Identify which cell holds the provided text, then report its (x, y) central coordinate. 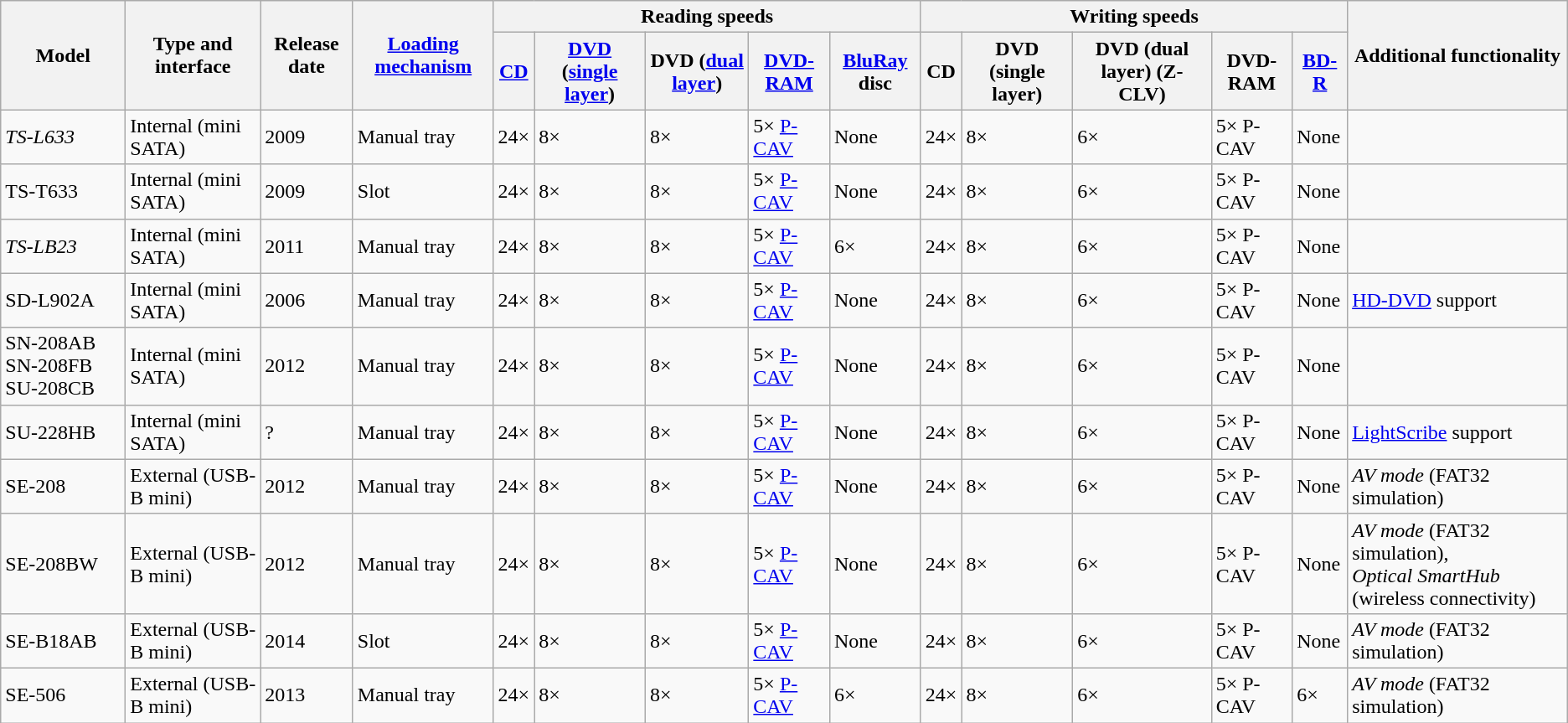
2011 (307, 246)
SU-228HB (64, 432)
LightScribe support (1457, 432)
AV mode (FAT32 simulation),Optical SmartHub (wireless connectivity) (1457, 563)
Model (64, 55)
Writing speeds (1134, 17)
Type and interface (193, 55)
SE-506 (64, 695)
Additional functionality (1457, 55)
SE-208 (64, 486)
? (307, 432)
SE-208BW (64, 563)
SD-L902A (64, 300)
Reading speeds (707, 17)
2006 (307, 300)
SN-208ABSN-208FB SU-208CB (64, 366)
DVD (dual layer) (Z-CLV) (1142, 71)
2014 (307, 640)
TS-LB23 (64, 246)
TS-T633 (64, 191)
BD-R (1320, 71)
TS-L633 (64, 137)
BluRay disc (874, 71)
Loading mechanism (423, 55)
Release date (307, 55)
HD-DVD support (1457, 300)
DVD (dual layer) (697, 71)
2013 (307, 695)
SE-B18AB (64, 640)
